Identify which cell holds the provided text, then report its [X, Y] central coordinate. 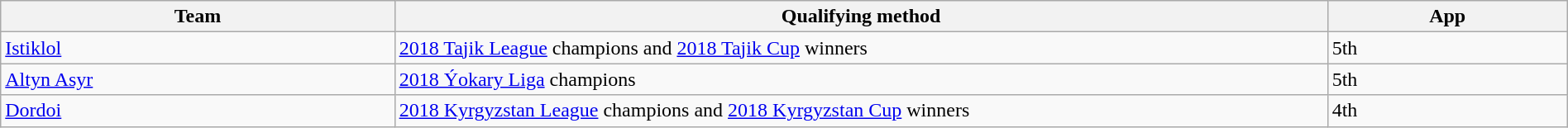
4th [1447, 111]
Dordoi [198, 111]
2018 Kyrgyzstan League champions and 2018 Kyrgyzstan Cup winners [861, 111]
2018 Ýokary Liga champions [861, 79]
Altyn Asyr [198, 79]
2018 Tajik League champions and 2018 Tajik Cup winners [861, 48]
App [1447, 17]
Qualifying method [861, 17]
Istiklol [198, 48]
Team [198, 17]
